From the cell containing the given text, extract its center point as (X, Y) coordinate. 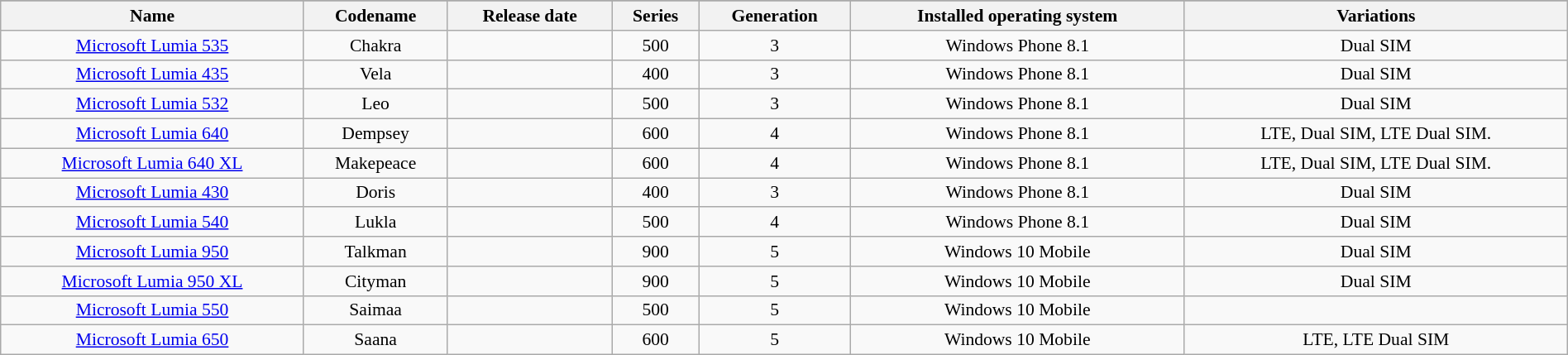
Microsoft Lumia 640 (152, 134)
Microsoft Lumia 535 (152, 46)
Microsoft Lumia 950 (152, 252)
Microsoft Lumia 650 (152, 340)
Microsoft Lumia 540 (152, 223)
Microsoft Lumia 640 XL (152, 163)
Leo (375, 104)
Microsoft Lumia 430 (152, 193)
Lukla (375, 223)
Microsoft Lumia 435 (152, 74)
Vela (375, 74)
Makepeace (375, 163)
Saimaa (375, 310)
Generation (774, 16)
Microsoft Lumia 950 XL (152, 281)
Name (152, 16)
Microsoft Lumia 532 (152, 104)
Microsoft Lumia 550 (152, 310)
Release date (530, 16)
Saana (375, 340)
Series (655, 16)
Chakra (375, 46)
Talkman (375, 252)
Cityman (375, 281)
Dempsey (375, 134)
LTE, LTE Dual SIM (1376, 340)
Codename (375, 16)
Variations (1376, 16)
Installed operating system (1017, 16)
Doris (375, 193)
